Identify which cell holds the provided text, then report its [X, Y] central coordinate. 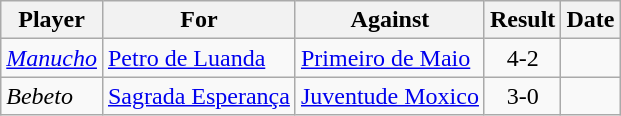
Sagrada Esperança [198, 96]
Player [52, 20]
For [198, 20]
Result [522, 20]
Juventude Moxico [390, 96]
Primeiro de Maio [390, 58]
4-2 [522, 58]
Manucho [52, 58]
Against [390, 20]
Petro de Luanda [198, 58]
3-0 [522, 96]
Bebeto [52, 96]
Date [590, 20]
